Scan for the cell matching the given text and deliver its [x, y] coordinate at center. 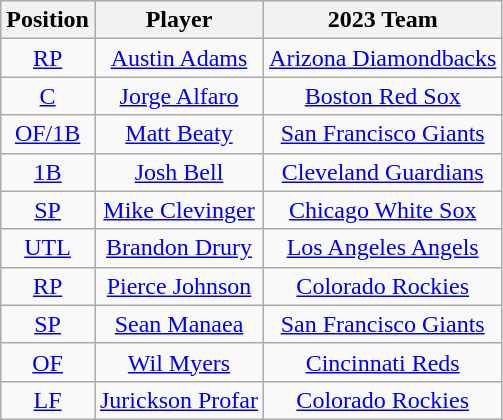
Brandon Drury [178, 248]
Matt Beaty [178, 134]
OF/1B [48, 134]
C [48, 96]
Position [48, 20]
Boston Red Sox [383, 96]
UTL [48, 248]
Jorge Alfaro [178, 96]
OF [48, 362]
Cleveland Guardians [383, 172]
Josh Bell [178, 172]
Arizona Diamondbacks [383, 58]
Wil Myers [178, 362]
LF [48, 400]
Los Angeles Angels [383, 248]
Cincinnati Reds [383, 362]
Jurickson Profar [178, 400]
Austin Adams [178, 58]
Player [178, 20]
Sean Manaea [178, 324]
Chicago White Sox [383, 210]
Pierce Johnson [178, 286]
Mike Clevinger [178, 210]
1B [48, 172]
2023 Team [383, 20]
